Extract the [x, y] coordinate from the center of the cell holding the provided text.  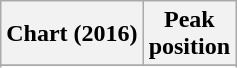
Peak position [189, 34]
Chart (2016) [72, 34]
